Return the [x, y] coordinate for the center point of the cell that contains the specified text.  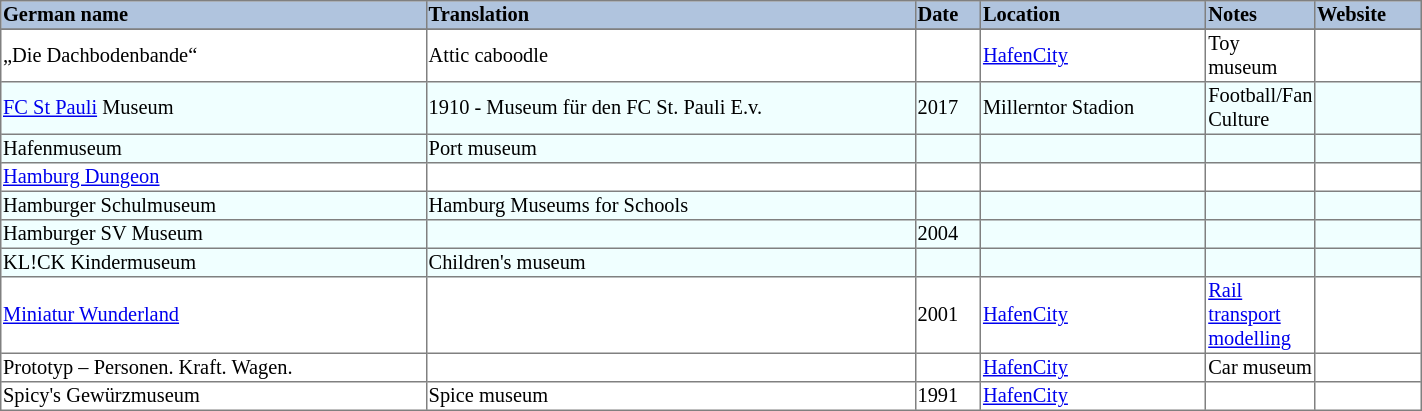
Hamburger Schulmuseum [214, 205]
FC St Pauli Museum [214, 108]
Date [948, 15]
Prototyp – Personen. Kraft. Wagen. [214, 367]
1910 - Museum für den FC St. Pauli E.v. [670, 108]
„Die Dachbodenbande“ [214, 55]
2001 [948, 315]
German name [214, 15]
Car museum [1260, 367]
Translation [670, 15]
2017 [948, 108]
Spice museum [670, 396]
Port museum [670, 148]
Location [1094, 15]
1991 [948, 396]
Spicy's Gewürzmuseum [214, 396]
Toy museum [1260, 55]
2004 [948, 234]
Hamburg Museums for Schools [670, 205]
Hafenmuseum [214, 148]
Children's museum [670, 262]
Website [1368, 15]
Attic caboodle [670, 55]
Miniatur Wunderland [214, 315]
Notes [1260, 15]
Football/Fan Culture [1260, 108]
KL!CK Kindermuseum [214, 262]
Millerntor Stadion [1094, 108]
Rail transport modelling [1260, 315]
Hamburger SV Museum [214, 234]
Hamburg Dungeon [214, 177]
